Scan for the cell matching the given text and deliver its (X, Y) coordinate at center. 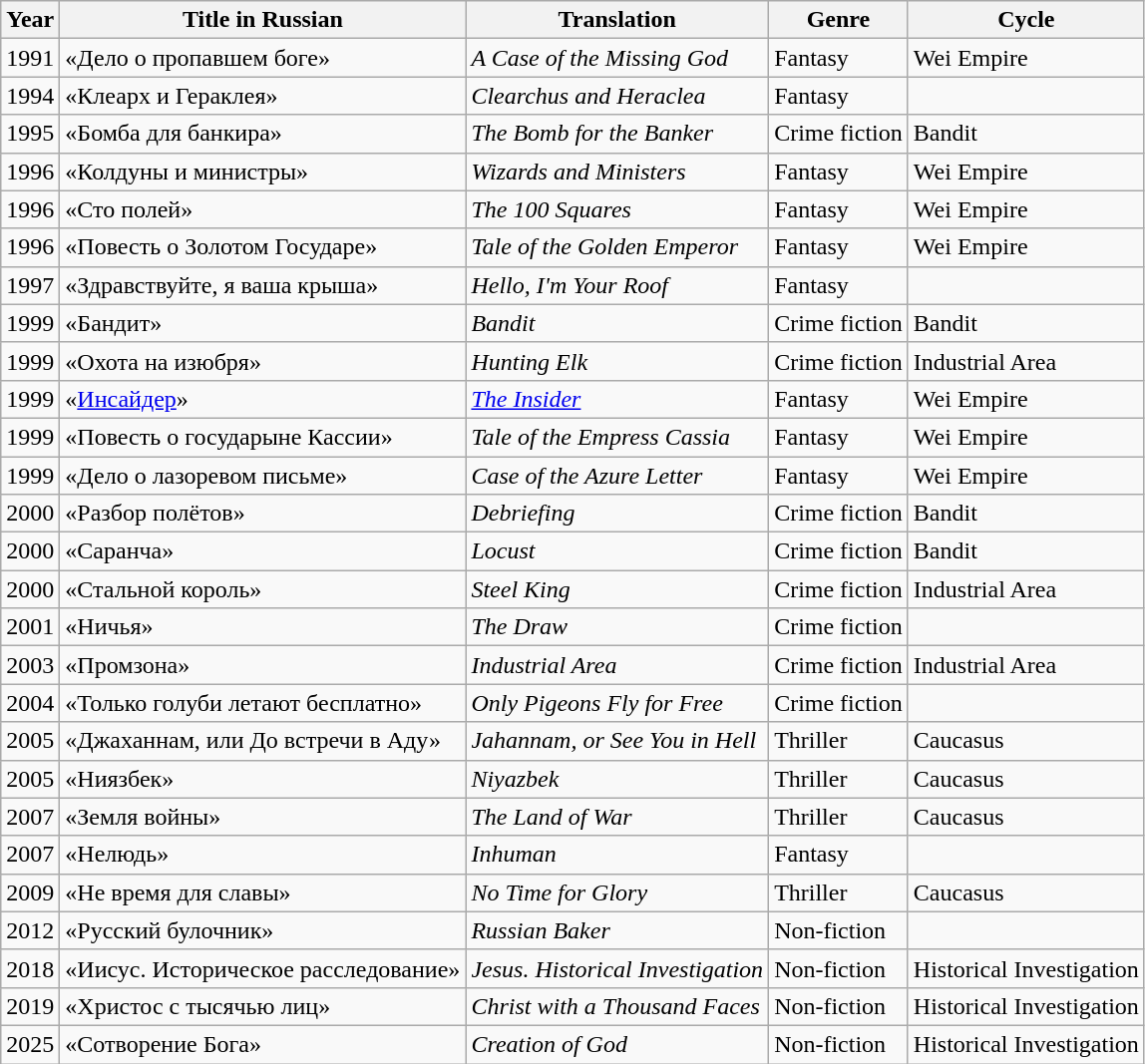
Russian Baker (617, 930)
Year (30, 20)
Hello, I'm Your Roof (617, 285)
«Дело о лазоревом письме» (263, 476)
«Не время для славы» (263, 892)
Steel King (617, 589)
Cycle (1025, 20)
«Ничья» (263, 627)
«Бандит» (263, 323)
2003 (30, 665)
No Time for Glory (617, 892)
Only Pigeons Fly for Free (617, 703)
Jesus. Historical Investigation (617, 968)
The Draw (617, 627)
«Промзона» (263, 665)
Genre (839, 20)
1994 (30, 96)
«Клеарх и Гераклея» (263, 96)
Clearchus and Heraclea (617, 96)
«Джаханнам, или До встречи в Аду» (263, 741)
A Case of the Missing God (617, 58)
Title in Russian (263, 20)
Locust (617, 551)
«Христос с тысячью лиц» (263, 1006)
«Иисус. Историческое расследование» (263, 968)
«Сотворение Бога» (263, 1044)
Tale of the Empress Cassia (617, 437)
2025 (30, 1044)
«Дело о пропавшем боге» (263, 58)
Wizards and Ministers (617, 172)
2001 (30, 627)
The Insider (617, 399)
Tale of the Golden Emperor (617, 247)
2019 (30, 1006)
«Стальной король» (263, 589)
«Разбор полётов» (263, 514)
«Колдуны и министры» (263, 172)
«Повесть о Золотом Государе» (263, 247)
Jahannam, or See You in Hell (617, 741)
«Саранча» (263, 551)
The 100 Squares (617, 209)
The Bomb for the Banker (617, 134)
2012 (30, 930)
1995 (30, 134)
1997 (30, 285)
Inhuman (617, 855)
Niyazbek (617, 779)
«Ниязбек» (263, 779)
Creation of God (617, 1044)
«Нелюдь» (263, 855)
«Русский булочник» (263, 930)
«Здравствуйте, я ваша крыша» (263, 285)
«Инсайдер» (263, 399)
«Охота на изюбря» (263, 361)
Debriefing (617, 514)
1991 (30, 58)
Case of the Azure Letter (617, 476)
2018 (30, 968)
2009 (30, 892)
2004 (30, 703)
Hunting Elk (617, 361)
«Сто полей» (263, 209)
Translation (617, 20)
Christ with a Thousand Faces (617, 1006)
«Только голуби летают бесплатно» (263, 703)
«Повесть о государыне Кассии» (263, 437)
The Land of War (617, 817)
«Бомба для банкира» (263, 134)
«Земля войны» (263, 817)
